From the cell containing the given text, extract its center point as (x, y) coordinate. 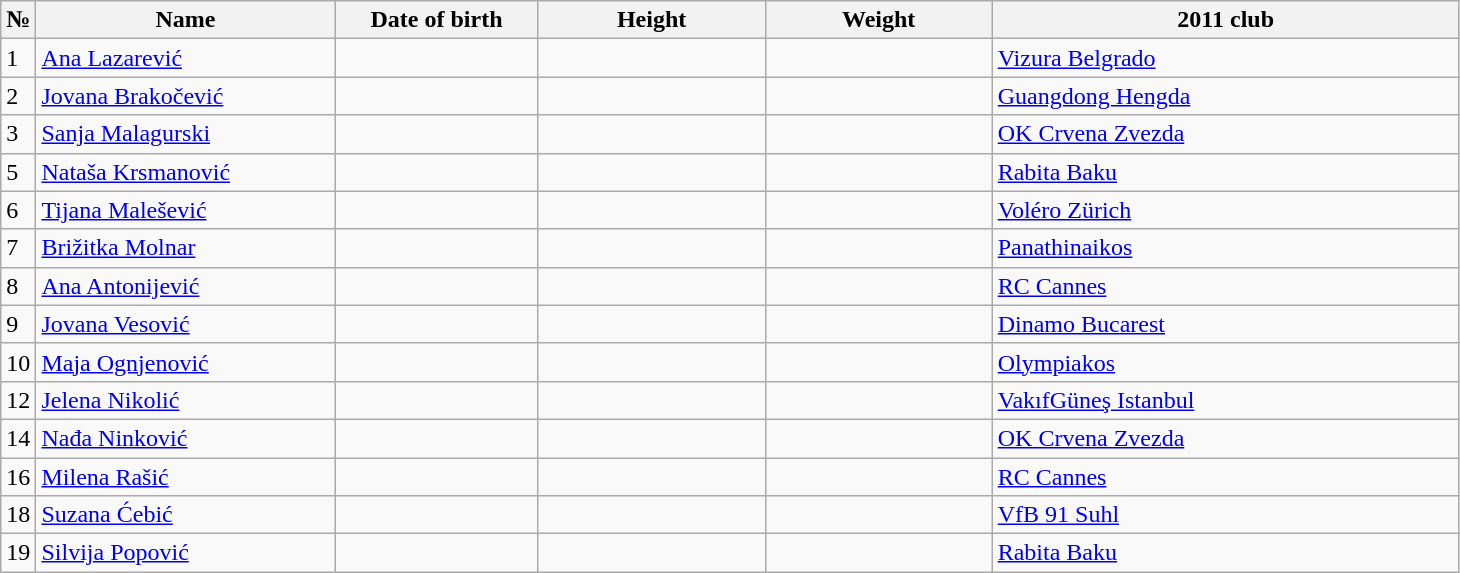
Sanja Malagurski (186, 134)
VakıfGüneş Istanbul (1226, 400)
9 (18, 324)
Jovana Vesović (186, 324)
Ana Antonijević (186, 286)
1 (18, 58)
16 (18, 477)
Ana Lazarević (186, 58)
Date of birth (436, 20)
Guangdong Hengda (1226, 96)
Weight (878, 20)
2011 club (1226, 20)
Dinamo Bucarest (1226, 324)
Voléro Zürich (1226, 210)
Nataša Krsmanović (186, 172)
№ (18, 20)
3 (18, 134)
Jelena Nikolić (186, 400)
Jovana Brakočević (186, 96)
5 (18, 172)
14 (18, 438)
Height (652, 20)
8 (18, 286)
Brižitka Molnar (186, 248)
VfB 91 Suhl (1226, 515)
7 (18, 248)
Suzana Ćebić (186, 515)
Maja Ognjenović (186, 362)
Tijana Malešević (186, 210)
18 (18, 515)
Vizura Belgrado (1226, 58)
12 (18, 400)
Olympiakos (1226, 362)
Nađa Ninković (186, 438)
Name (186, 20)
6 (18, 210)
2 (18, 96)
Panathinaikos (1226, 248)
10 (18, 362)
19 (18, 553)
Silvija Popović (186, 553)
Milena Rašić (186, 477)
